Locate the cell with the specified text and output its (x, y) center coordinate. 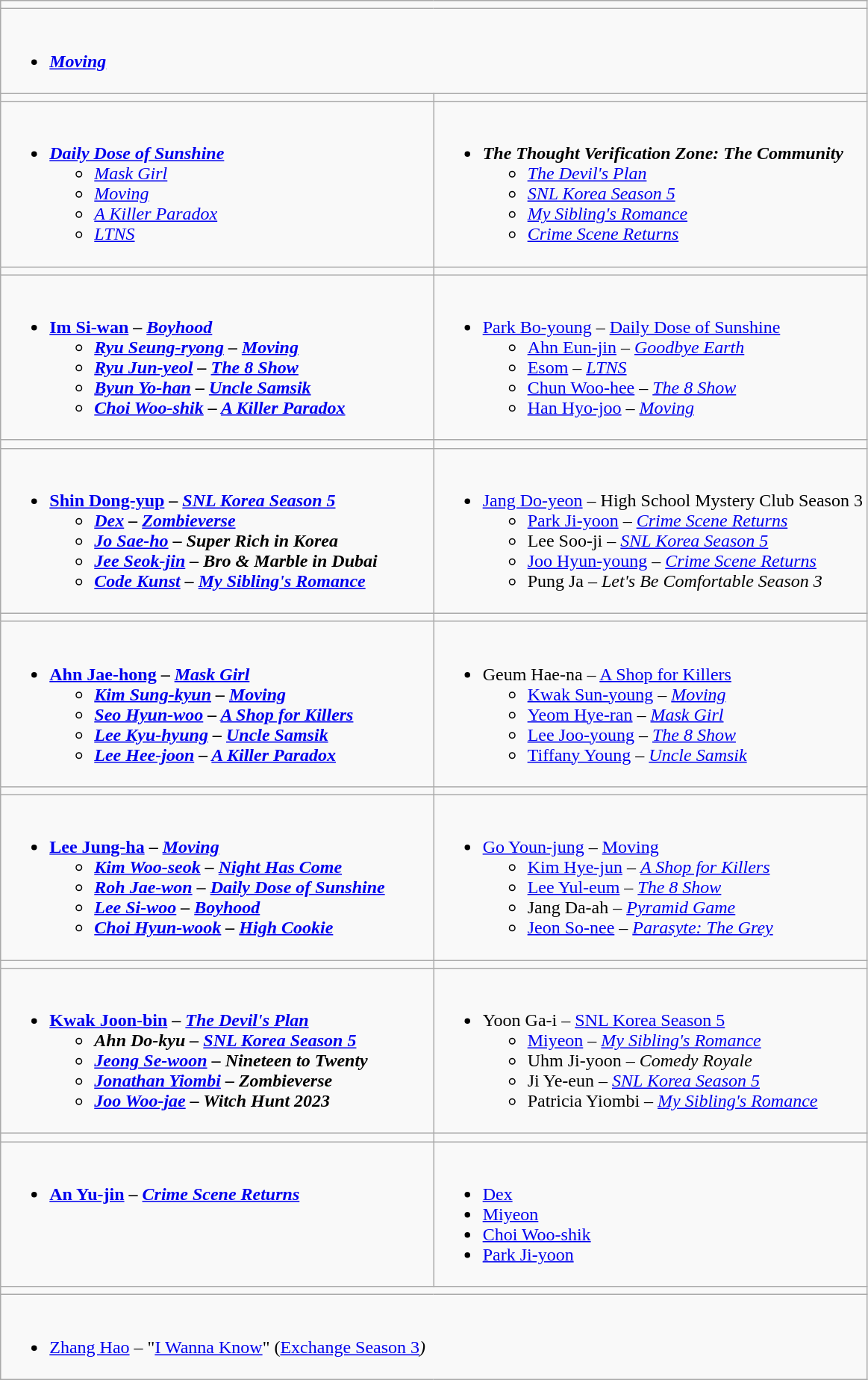
Geum Hae-na – A Shop for KillersKwak Sun-young – MovingYeom Hye-ran – Mask GirlLee Joo-young – The 8 ShowTiffany Young – Uncle Samsik (650, 703)
The Thought Verification Zone: The CommunityThe Devil's PlanSNL Korea Season 5My Sibling's RomanceCrime Scene Returns (650, 184)
Ahn Jae-hong – Mask GirlKim Sung-kyun – MovingSeo Hyun-woo – A Shop for KillersLee Kyu-hyung – Uncle SamsikLee Hee-joon – A Killer Paradox (217, 703)
Moving (434, 51)
Go Youn-jung – MovingKim Hye-jun – A Shop for KillersLee Yul-eum – The 8 ShowJang Da-ah – Pyramid GameJeon So-nee – Parasyte: The Grey (650, 877)
Zhang Hao – "I Wanna Know" (Exchange Season 3) (434, 1337)
Park Bo-young – Daily Dose of SunshineAhn Eun-jin – Goodbye EarthEsom – LTNSChun Woo-hee – The 8 ShowHan Hyo-joo – Moving (650, 357)
An Yu-jin – Crime Scene Returns (217, 1214)
DexMiyeonChoi Woo-shikPark Ji-yoon (650, 1214)
Lee Jung-ha – MovingKim Woo-seok – Night Has ComeRoh Jae-won – Daily Dose of SunshineLee Si-woo – BoyhoodChoi Hyun-wook – High Cookie (217, 877)
Im Si-wan – BoyhoodRyu Seung-ryong – MovingRyu Jun-yeol – The 8 ShowByun Yo-han – Uncle SamsikChoi Woo-shik – A Killer Paradox (217, 357)
Daily Dose of SunshineMask GirlMovingA Killer ParadoxLTNS (217, 184)
